Extract the (x, y) coordinate from the center of the cell holding the provided text.  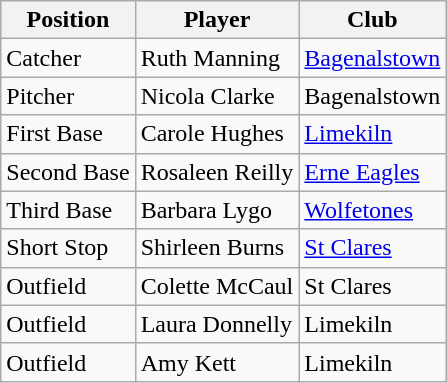
Laura Donnelly (217, 324)
Player (217, 20)
Third Base (68, 210)
Short Stop (68, 248)
Pitcher (68, 96)
Carole Hughes (217, 134)
Colette McCaul (217, 286)
Barbara Lygo (217, 210)
Position (68, 20)
Rosaleen Reilly (217, 172)
Erne Eagles (372, 172)
Shirleen Burns (217, 248)
Second Base (68, 172)
Amy Kett (217, 362)
Catcher (68, 58)
Ruth Manning (217, 58)
Club (372, 20)
Wolfetones (372, 210)
Nicola Clarke (217, 96)
First Base (68, 134)
